Pinpoint the cell where the given text exists, returning its [X, Y] midpoint coordinate. 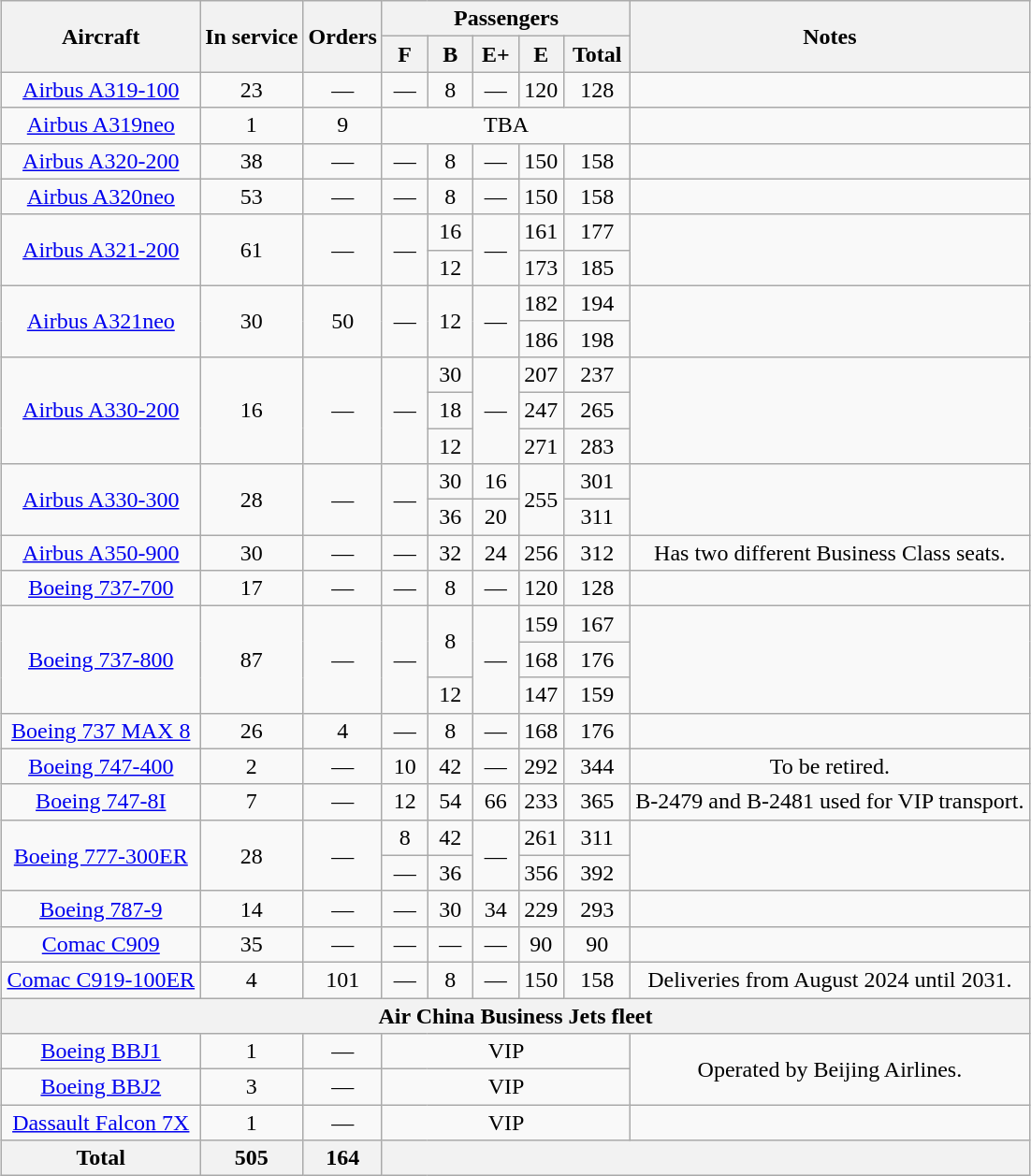
Airbus A321-200 [101, 250]
F [404, 54]
164 [342, 1158]
186 [541, 339]
237 [597, 374]
Boeing 737-800 [101, 660]
505 [252, 1158]
34 [496, 908]
255 [541, 500]
E [541, 54]
185 [597, 268]
E+ [496, 54]
365 [597, 802]
Airbus A321neo [101, 321]
Airbus A320neo [101, 196]
392 [597, 873]
Operated by Beijing Airlines. [830, 1069]
18 [451, 410]
Comac C919-100ER [101, 980]
194 [597, 303]
Airbus A330-200 [101, 410]
301 [597, 482]
35 [252, 944]
Comac C909 [101, 944]
3 [252, 1087]
7 [252, 802]
247 [541, 410]
167 [597, 624]
38 [252, 161]
Notes [830, 36]
Airbus A319-100 [101, 90]
256 [541, 553]
173 [541, 268]
147 [541, 695]
9 [342, 125]
161 [541, 232]
Boeing 787-9 [101, 908]
17 [252, 588]
182 [541, 303]
Deliveries from August 2024 until 2031. [830, 980]
53 [252, 196]
Boeing BBJ2 [101, 1087]
10 [404, 766]
312 [597, 553]
344 [597, 766]
23 [252, 90]
24 [496, 553]
B [451, 54]
Orders [342, 36]
61 [252, 250]
Passengers [505, 19]
TBA [505, 125]
265 [597, 410]
26 [252, 731]
To be retired. [830, 766]
Boeing 737-700 [101, 588]
50 [342, 321]
101 [342, 980]
356 [541, 873]
Airbus A330-300 [101, 500]
32 [451, 553]
14 [252, 908]
292 [541, 766]
261 [541, 837]
Boeing 737 MAX 8 [101, 731]
66 [496, 802]
87 [252, 660]
Airbus A320-200 [101, 161]
Airbus A350-900 [101, 553]
Air China Business Jets fleet [515, 1015]
Boeing 777-300ER [101, 855]
54 [451, 802]
Airbus A319neo [101, 125]
293 [597, 908]
207 [541, 374]
Aircraft [101, 36]
Boeing BBJ1 [101, 1052]
B-2479 and B-2481 used for VIP transport. [830, 802]
229 [541, 908]
Has two different Business Class seats. [830, 553]
In service [252, 36]
Boeing 747-400 [101, 766]
233 [541, 802]
283 [597, 446]
271 [541, 446]
177 [597, 232]
Dassault Falcon 7X [101, 1123]
198 [597, 339]
Boeing 747-8I [101, 802]
20 [496, 517]
2 [252, 766]
